Detect which cell encompasses the target text, then output its [X, Y] center coordinate. 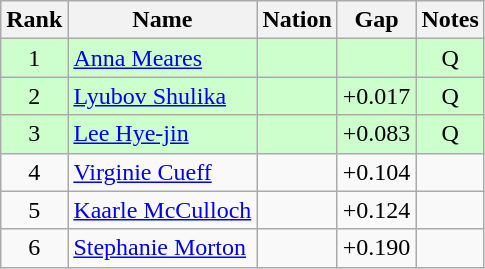
Stephanie Morton [162, 248]
+0.190 [376, 248]
Nation [297, 20]
5 [34, 210]
+0.017 [376, 96]
Anna Meares [162, 58]
2 [34, 96]
Lyubov Shulika [162, 96]
4 [34, 172]
Rank [34, 20]
Lee Hye-jin [162, 134]
Name [162, 20]
1 [34, 58]
6 [34, 248]
+0.083 [376, 134]
Gap [376, 20]
Virginie Cueff [162, 172]
Notes [450, 20]
+0.124 [376, 210]
+0.104 [376, 172]
Kaarle McCulloch [162, 210]
3 [34, 134]
